Capture the cell that displays the provided text and extract its (x, y) central coordinate. 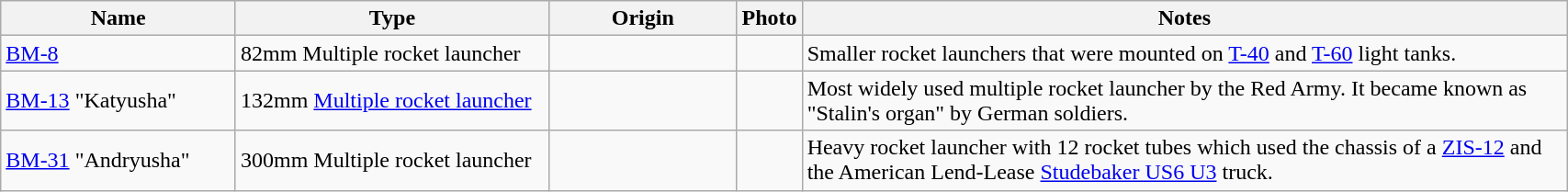
82mm Multiple rocket launcher (391, 53)
BM-13 "Katyusha" (118, 101)
300mm Multiple rocket launcher (391, 160)
Most widely used multiple rocket launcher by the Red Army. It became known as "Stalin's organ" by German soldiers. (1185, 101)
Type (391, 18)
Name (118, 18)
Photo (770, 18)
Smaller rocket launchers that were mounted on T-40 and T-60 light tanks. (1185, 53)
BM-31 "Andryusha" (118, 160)
Origin (643, 18)
132mm Multiple rocket launcher (391, 101)
Notes (1185, 18)
BM-8 (118, 53)
Heavy rocket launcher with 12 rocket tubes which used the chassis of a ZIS-12 and the American Lend-Lease Studebaker US6 U3 truck. (1185, 160)
